Provide the [X, Y] coordinate of the cell's center where the given text is located.  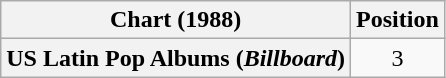
Position [398, 20]
Chart (1988) [176, 20]
3 [398, 58]
US Latin Pop Albums (Billboard) [176, 58]
